Return [X, Y] of the center of cell containing provided text 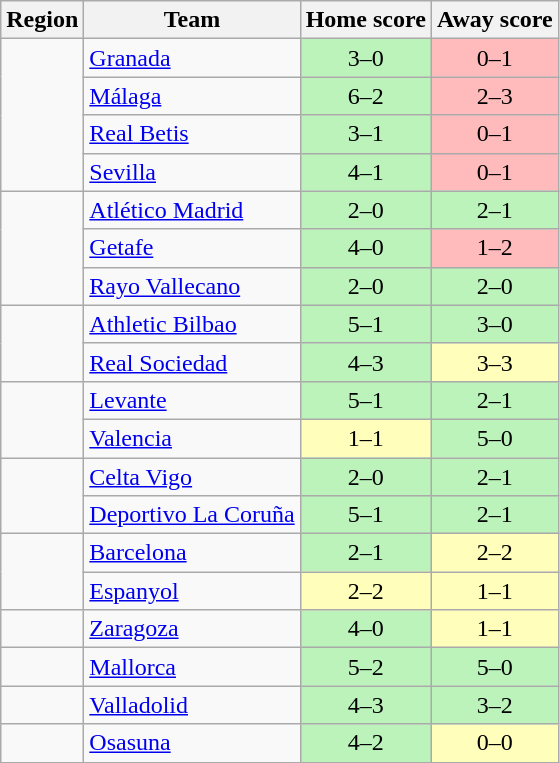
Getafe [192, 248]
Away score [494, 20]
Sevilla [192, 172]
Atlético Madrid [192, 210]
Valencia [192, 438]
Granada [192, 58]
2–3 [494, 96]
6–2 [366, 96]
5–2 [366, 667]
3–1 [366, 134]
3–3 [494, 362]
Rayo Vallecano [192, 286]
Valladolid [192, 705]
4–1 [366, 172]
1–2 [494, 248]
4–2 [366, 743]
3–2 [494, 705]
0–0 [494, 743]
Málaga [192, 96]
Real Betis [192, 134]
Mallorca [192, 667]
Barcelona [192, 553]
Deportivo La Coruña [192, 515]
Home score [366, 20]
Region [42, 20]
Athletic Bilbao [192, 324]
Levante [192, 400]
Team [192, 20]
Real Sociedad [192, 362]
Celta Vigo [192, 477]
Osasuna [192, 743]
Espanyol [192, 591]
Zaragoza [192, 629]
